Output the [x, y] coordinate of the center of the cell containing the given text.  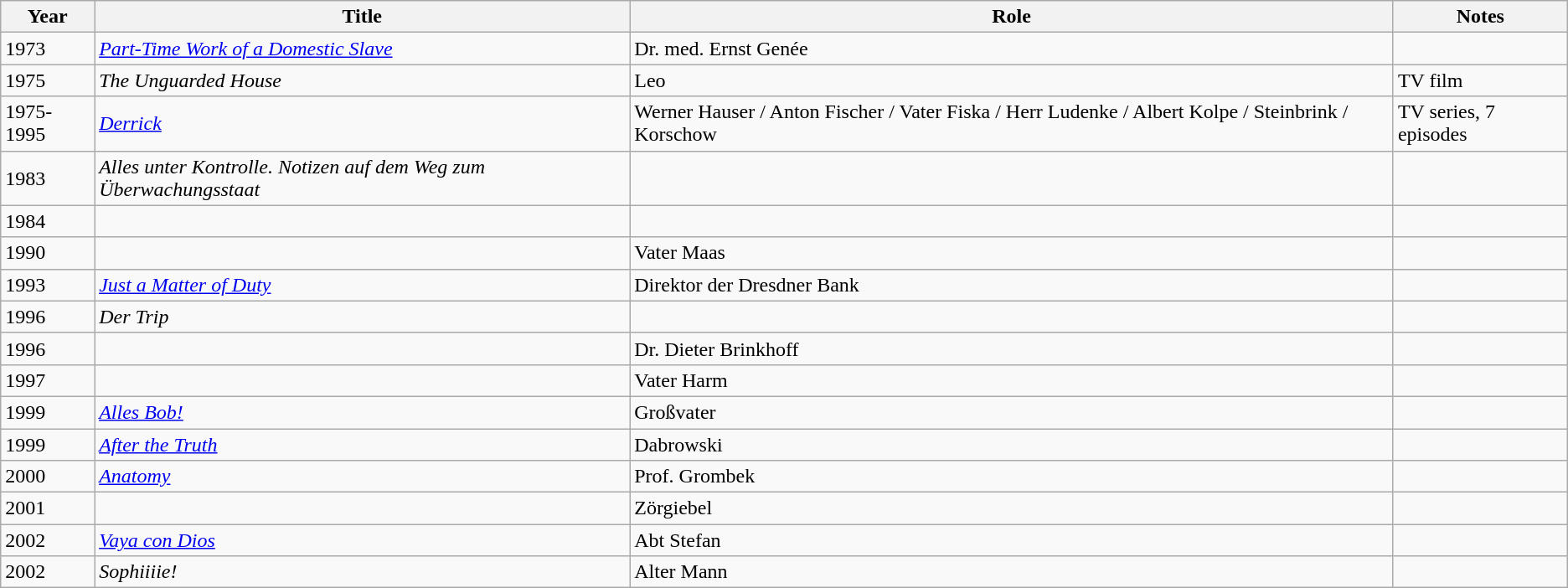
Alter Mann [1012, 572]
1973 [48, 49]
Notes [1480, 17]
Abt Stefan [1012, 540]
Sophiiiie! [362, 572]
Prof. Grombek [1012, 477]
Alles Bob! [362, 412]
Leo [1012, 80]
Role [1012, 17]
1997 [48, 380]
1990 [48, 253]
Dr. med. Ernst Genée [1012, 49]
Großvater [1012, 412]
Derrick [362, 124]
Anatomy [362, 477]
Der Trip [362, 317]
After the Truth [362, 445]
Just a Matter of Duty [362, 285]
1983 [48, 178]
TV series, 7 episodes [1480, 124]
The Unguarded House [362, 80]
Zörgiebel [1012, 508]
Vater Harm [1012, 380]
Vaya con Dios [362, 540]
2001 [48, 508]
Dr. Dieter Brinkhoff [1012, 348]
Alles unter Kontrolle. Notizen auf dem Weg zum Überwachungsstaat [362, 178]
1975-1995 [48, 124]
1975 [48, 80]
Vater Maas [1012, 253]
TV film [1480, 80]
1993 [48, 285]
2000 [48, 477]
Direktor der Dresdner Bank [1012, 285]
Dabrowski [1012, 445]
Title [362, 17]
Part-Time Work of a Domestic Slave [362, 49]
1984 [48, 221]
Year [48, 17]
Werner Hauser / Anton Fischer / Vater Fiska / Herr Ludenke / Albert Kolpe / Steinbrink / Korschow [1012, 124]
